Output the (x, y) coordinate of the center of the cell containing the given text.  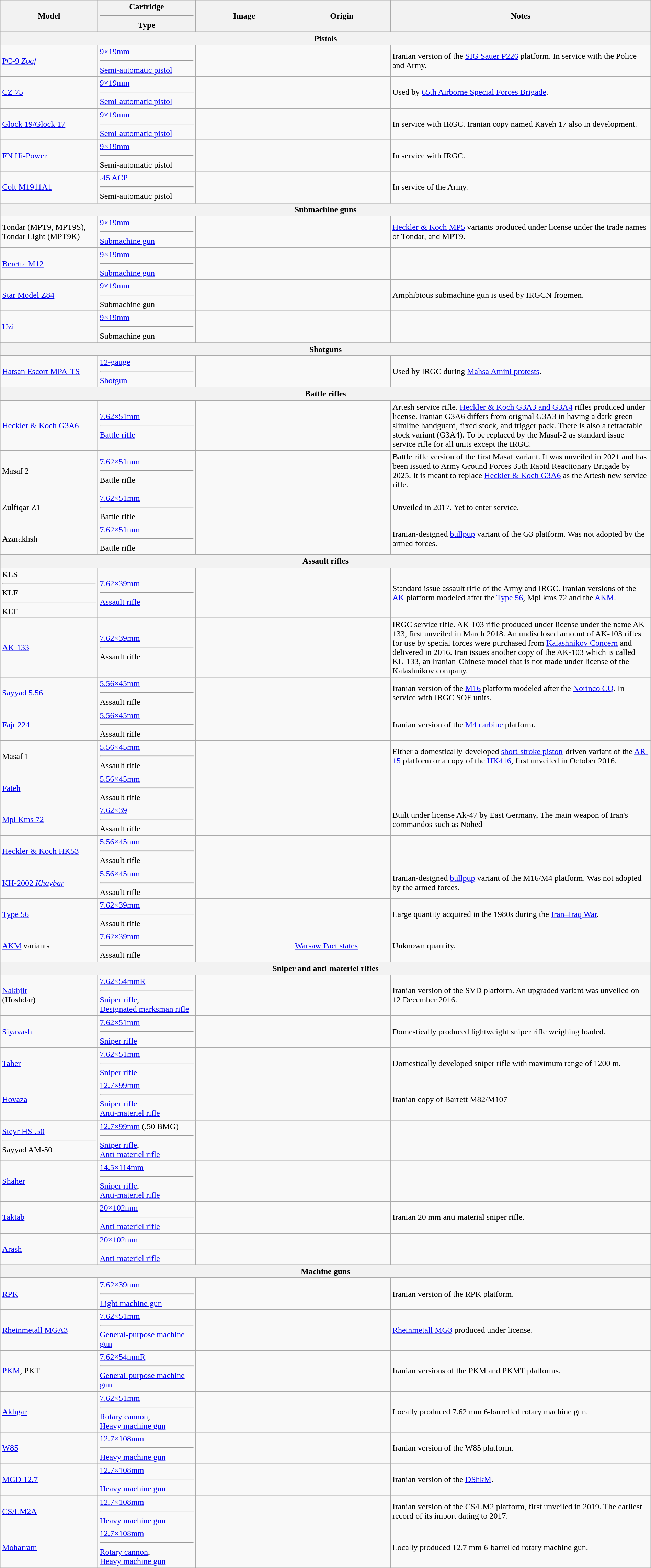
Azarakhsh (49, 539)
Iranian version of the RPK platform. (521, 1294)
Large quantity acquired in the 1980s during the Iran–Iraq War. (521, 914)
12.7×99mm (.50 BMG) Sniper rifle,Anti-materiel rifle (147, 1140)
Domestically developed sniper rifle with maximum range of 1200 m. (521, 1063)
Iranian copy of Barrett M82/M107 (521, 1100)
Heckler & Koch MP5 variants produced under license under the trade names of Tondar, and MPT9. (521, 232)
Akhgar (49, 1412)
Iranian version of the M16 platform modeled after the Norinco CQ. In service with IRGC SOF units. (521, 693)
Shotguns (325, 349)
Siyavash (49, 1032)
Iranian version of the SIG Sauer P226 platform. In service with the Police and Army. (521, 61)
CZ 75 (49, 92)
Notes (521, 16)
In service with IRGC. Iranian copy named Kaveh 17 also in development. (521, 124)
Masaf 1 (49, 756)
Unknown quantity. (521, 946)
Used by IRGC during Mahsa Amini protests. (521, 372)
Arash (49, 1249)
Iranian version of the SVD platform. An upgraded variant was unveiled on 12 December 2016. (521, 995)
Model (49, 16)
CS/LM2A (49, 1511)
Unveiled in 2017. Yet to enter service. (521, 507)
Steyr HS .50 Sayyad AM-50 (49, 1140)
Pistols (325, 38)
Hovaza (49, 1100)
12.7×99mm Sniper rifleAnti-materiel rifle (147, 1100)
PC-9 Zoaf (49, 61)
Masaf 2 (49, 471)
Fateh (49, 788)
Beretta M12 (49, 263)
Sayyad 5.56 (49, 693)
Used by 65th Airborne Special Forces Brigade. (521, 92)
Iranian-designed bullpup variant of the G3 platform. Was not adopted by the armed forces. (521, 539)
Heckler & Koch HK53 (49, 851)
FN Hi-Power (49, 156)
Battle rifles (325, 394)
Assault rifles (325, 561)
Iranian version of the M4 carbine platform. (521, 725)
Submachine guns (325, 209)
Iranian version of the DShkM. (521, 1480)
Origin (342, 16)
Zulfiqar Z1 (49, 507)
Fajr 224 (49, 725)
Sniper and anti-materiel rifles (325, 968)
Standard issue assault rifle of the Army and IRGC. Iranian versions of the AK platform modeled after the Type 56, Mpi kms 72 and the AKM. (521, 593)
W85 (49, 1448)
7.62×54mmR Sniper rifle,Designated marksman rifle (147, 995)
AK-133 (49, 648)
Locally produced 7.62 mm 6-barrelled rotary machine gun. (521, 1412)
Image (244, 16)
Type 56 (49, 914)
Iranian version of the W85 platform. (521, 1448)
Uzi (49, 327)
Rheinmetall MGA3 (49, 1330)
.45 ACP Semi-automatic pistol (147, 187)
PKM, PKT (49, 1371)
Iranian-designed bullpup variant of the M16/M4 platform. Was not adopted by the armed forces. (521, 883)
Tondar (MPT9, MPT9S), Tondar Light (MPT9K) (49, 232)
Colt M1911A1 (49, 187)
Star Model Z84 (49, 295)
Locally produced 12.7 mm 6-barrelled rotary machine gun. (521, 1547)
Taher (49, 1063)
Mpi Kms 72 (49, 819)
Amphibious submachine gun is used by IRGCN frogmen. (521, 295)
Hatsan Escort MPA-TS (49, 372)
Machine guns (325, 1271)
Shaher (49, 1181)
Iranian version of the CS/LM2 platform, first unveiled in 2019. The earliest record of its import dating to 2017. (521, 1511)
AKM variants (49, 946)
RPK (49, 1294)
14.5×114mm Sniper rifle,Anti-materiel rifle (147, 1181)
Built under license Ak-47 by East Germany, The main weapon of Iran's commandos such as Nohed (521, 819)
In service of the Army. (521, 187)
Glock 19/Glock 17 (49, 124)
7.62×39mm Light machine gun (147, 1294)
Either a domestically-developed short-stroke piston-driven variant of the AR-15 platform or a copy of the HK416, first unveiled in October 2016. (521, 756)
Cartridge Type (147, 16)
Moharram (49, 1547)
MGD 12.7 (49, 1480)
Nakhjir(Hoshdar) (49, 995)
Iranian 20 mm anti material sniper rifle. (521, 1217)
7.62×39 Assault rifle (147, 819)
In service with IRGC. (521, 156)
Domestically produced lightweight sniper rifle weighing loaded. (521, 1032)
Heckler & Koch G3A6 (49, 425)
KH-2002 Khaybar (49, 883)
Warsaw Pact states (342, 946)
7.62×51mm General-purpose machine gun (147, 1330)
Taktab (49, 1217)
Iranian versions of the PKM and PKMT platforms. (521, 1371)
KLS KLF KLT (49, 593)
Rheinmetall MG3 produced under license. (521, 1330)
7.62×54mmR General-purpose machine gun (147, 1371)
12-gauge Shotgun (147, 372)
7.62×51mm Rotary cannon, Heavy machine gun (147, 1412)
12.7×108mm Rotary cannon, Heavy machine gun (147, 1547)
